Determine the (X, Y) coordinate at the center of the cell enclosing the given text.  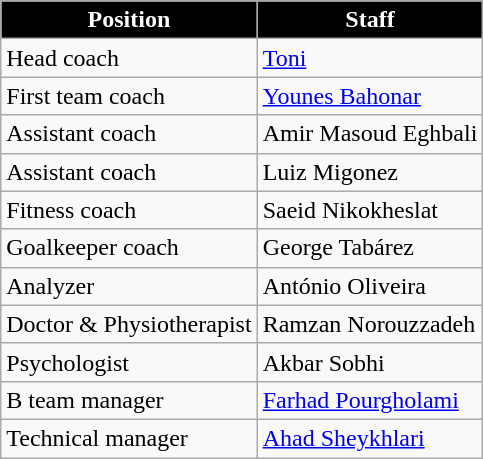
Amir Masoud Eghbali (370, 134)
Doctor & Physiotherapist (129, 324)
Farhad Pourgholami (370, 400)
Ramzan Norouzzadeh (370, 324)
Toni (370, 58)
Saeid Nikokheslat (370, 210)
Goalkeeper coach (129, 248)
Analyzer (129, 286)
Ahad Sheykhlari (370, 438)
António Oliveira (370, 286)
Psychologist (129, 362)
Technical manager (129, 438)
George Tabárez (370, 248)
Fitness coach (129, 210)
Position (129, 20)
Akbar Sobhi (370, 362)
Head coach (129, 58)
Luiz Migonez (370, 172)
Younes Bahonar (370, 96)
Staff (370, 20)
B team manager (129, 400)
First team coach (129, 96)
